Return the (x, y) coordinate for the center point of the cell that contains the specified text.  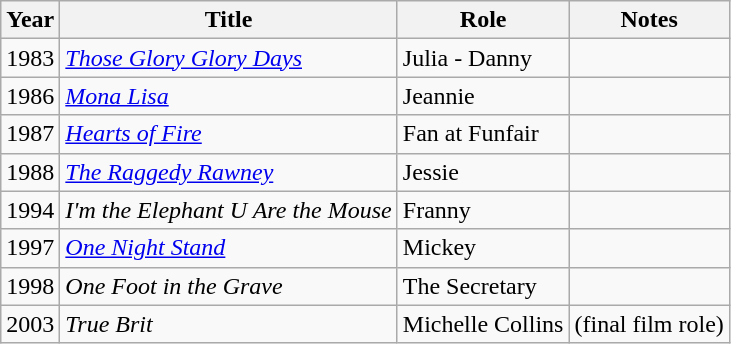
Title (228, 20)
1986 (30, 96)
1997 (30, 248)
One Night Stand (228, 248)
Mona Lisa (228, 96)
True Brit (228, 324)
Jessie (483, 172)
1988 (30, 172)
The Secretary (483, 286)
Those Glory Glory Days (228, 58)
(final film role) (649, 324)
One Foot in the Grave (228, 286)
Hearts of Fire (228, 134)
1998 (30, 286)
Jeannie (483, 96)
1987 (30, 134)
1994 (30, 210)
The Raggedy Rawney (228, 172)
Year (30, 20)
Michelle Collins (483, 324)
Fan at Funfair (483, 134)
Julia - Danny (483, 58)
2003 (30, 324)
Franny (483, 210)
I'm the Elephant U Are the Mouse (228, 210)
Notes (649, 20)
Role (483, 20)
1983 (30, 58)
Mickey (483, 248)
